Locate the cell with the specified text and output its (x, y) center coordinate. 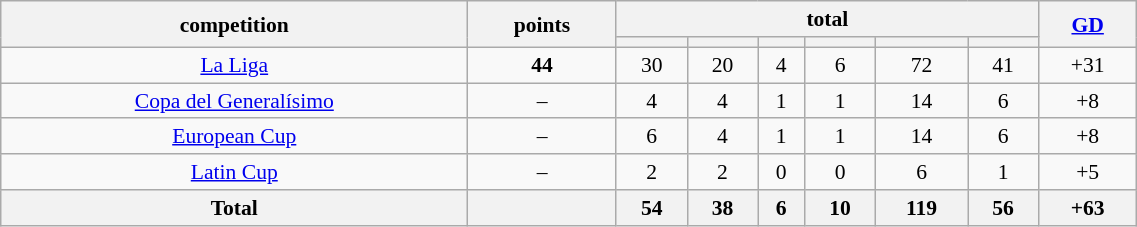
European Cup (234, 136)
Copa del Generalísimo (234, 101)
+5 (1087, 172)
Total (234, 208)
La Liga (234, 65)
20 (722, 65)
119 (921, 208)
54 (652, 208)
total (827, 19)
56 (1004, 208)
44 (542, 65)
72 (921, 65)
+31 (1087, 65)
points (542, 24)
38 (722, 208)
competition (234, 24)
GD (1087, 24)
Latin Cup (234, 172)
41 (1004, 65)
10 (840, 208)
+63 (1087, 208)
30 (652, 65)
